Identify which cell holds the provided text, then report its (x, y) central coordinate. 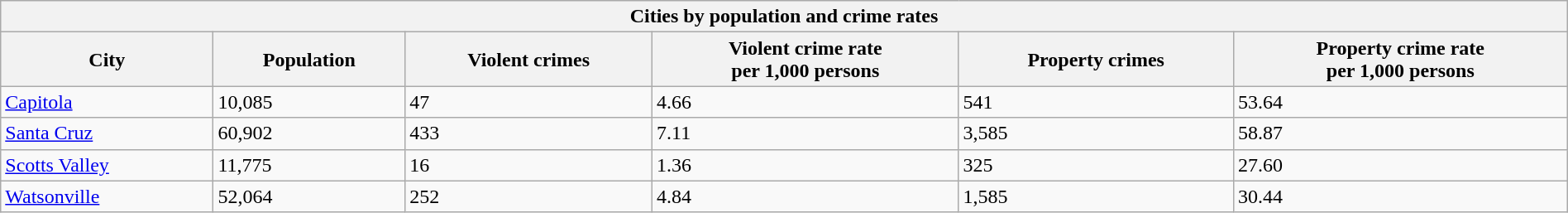
27.60 (1400, 165)
3,585 (1096, 133)
Property crime rateper 1,000 persons (1400, 60)
252 (529, 196)
541 (1096, 102)
4.66 (806, 102)
Violent crimes (529, 60)
58.87 (1400, 133)
Cities by population and crime rates (784, 17)
Santa Cruz (108, 133)
47 (529, 102)
53.64 (1400, 102)
10,085 (309, 102)
4.84 (806, 196)
16 (529, 165)
Property crimes (1096, 60)
Scotts Valley (108, 165)
Violent crime rateper 1,000 persons (806, 60)
11,775 (309, 165)
52,064 (309, 196)
325 (1096, 165)
City (108, 60)
1,585 (1096, 196)
433 (529, 133)
Watsonville (108, 196)
30.44 (1400, 196)
Population (309, 60)
7.11 (806, 133)
1.36 (806, 165)
60,902 (309, 133)
Capitola (108, 102)
